Capture the cell that displays the provided text and extract its (x, y) central coordinate. 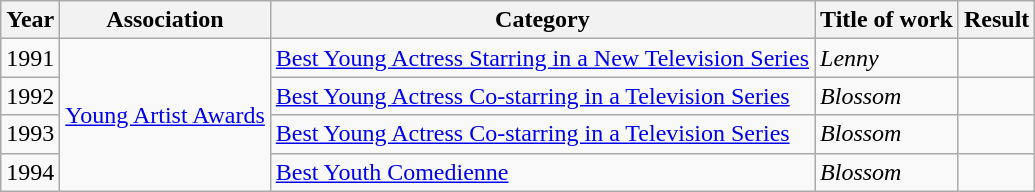
Category (542, 20)
Result (996, 20)
Young Artist Awards (165, 115)
1994 (30, 172)
1993 (30, 134)
Best Young Actress Starring in a New Television Series (542, 58)
Year (30, 20)
Title of work (887, 20)
Association (165, 20)
Lenny (887, 58)
Best Youth Comedienne (542, 172)
1991 (30, 58)
1992 (30, 96)
